Locate the cell with the specified text and output its [x, y] center coordinate. 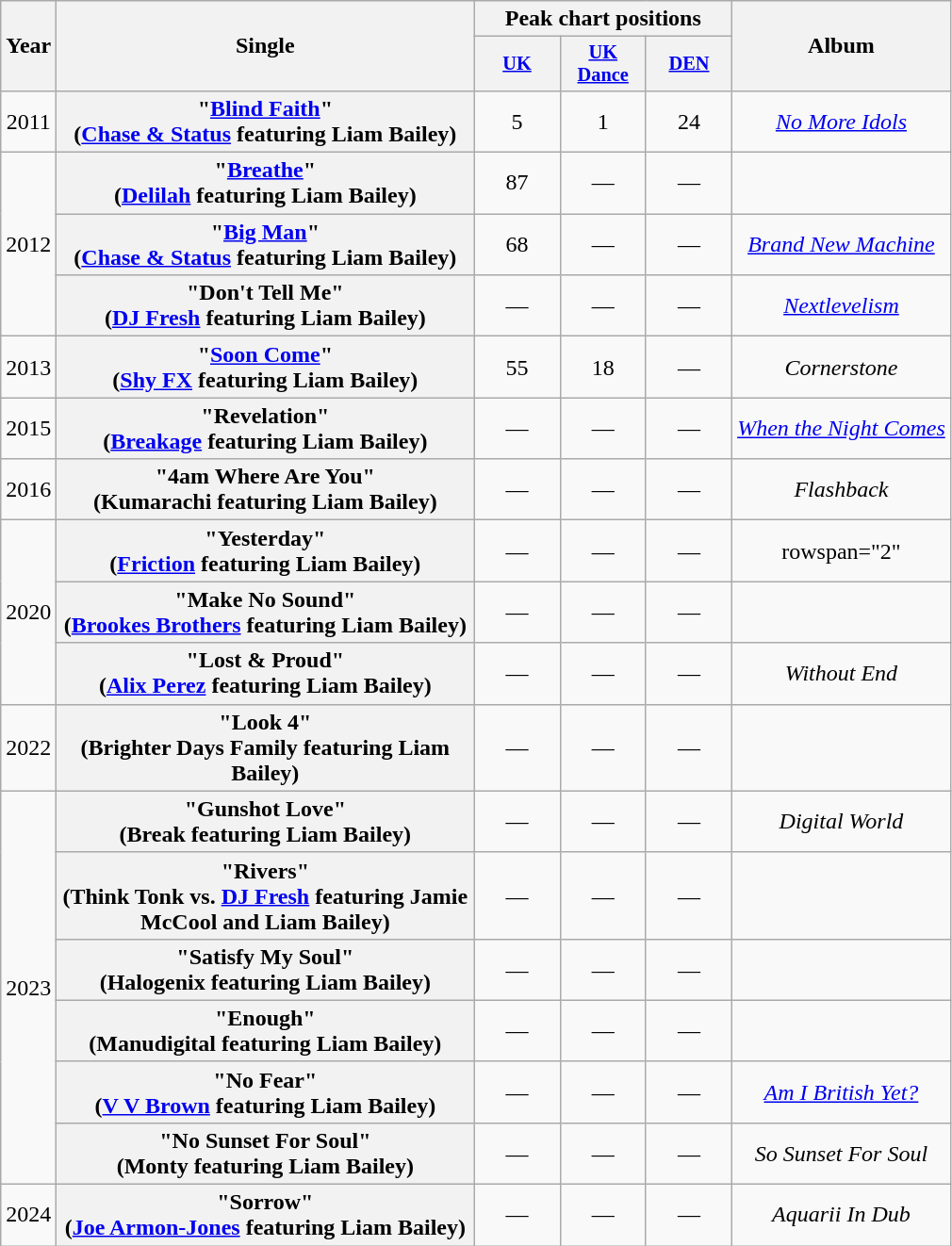
"Breathe"(Delilah featuring Liam Bailey) [266, 183]
87 [517, 183]
2022 [28, 747]
24 [688, 121]
5 [517, 121]
2015 [28, 428]
rowspan="2" [842, 550]
"Don't Tell Me"(DJ Fresh featuring Liam Bailey) [266, 305]
2023 [28, 988]
18 [603, 368]
2016 [28, 490]
Year [28, 46]
UKDance [603, 64]
Nextlevelism [842, 305]
2012 [28, 245]
"Big Man"(Chase & Status featuring Liam Bailey) [266, 245]
Cornerstone [842, 368]
Digital World [842, 822]
55 [517, 368]
Without End [842, 673]
Flashback [842, 490]
Peak chart positions [603, 19]
Brand New Machine [842, 245]
1 [603, 121]
68 [517, 245]
DEN [688, 64]
"Enough"(Manudigital featuring Liam Bailey) [266, 1031]
"Make No Sound"(Brookes Brothers featuring Liam Bailey) [266, 613]
"Revelation"(Breakage featuring Liam Bailey) [266, 428]
"Gunshot Love"(Break featuring Liam Bailey) [266, 822]
"Sorrow"(Joe Armon-Jones featuring Liam Bailey) [266, 1216]
"Look 4"(Brighter Days Family featuring Liam Bailey) [266, 747]
UK [517, 64]
"Rivers"(Think Tonk vs. DJ Fresh featuring Jamie McCool and Liam Bailey) [266, 895]
"Satisfy My Soul"(Halogenix featuring Liam Bailey) [266, 969]
2013 [28, 368]
"Blind Faith"(Chase & Status featuring Liam Bailey) [266, 121]
"No Sunset For Soul"(Monty featuring Liam Bailey) [266, 1154]
"Yesterday"(Friction featuring Liam Bailey) [266, 550]
"No Fear"(V V Brown featuring Liam Bailey) [266, 1091]
"Lost & Proud"(Alix Perez featuring Liam Bailey) [266, 673]
Aquarii In Dub [842, 1216]
No More Idols [842, 121]
Single [266, 46]
Am I British Yet? [842, 1091]
2024 [28, 1216]
"4am Where Are You"(Kumarachi featuring Liam Bailey) [266, 490]
"Soon Come"(Shy FX featuring Liam Bailey) [266, 368]
2020 [28, 613]
Album [842, 46]
When the Night Comes [842, 428]
So Sunset For Soul [842, 1154]
2011 [28, 121]
